Scan for the cell matching the given text and deliver its [X, Y] coordinate at center. 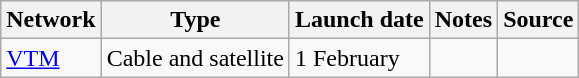
1 February [359, 58]
Launch date [359, 20]
Cable and satellite [195, 58]
Network [51, 20]
Source [538, 20]
VTM [51, 58]
Type [195, 20]
Notes [463, 20]
